Return the (X, Y) coordinate for the center point of the cell that contains the specified text.  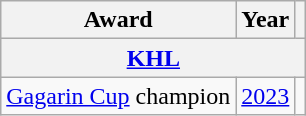
2023 (266, 96)
Gagarin Cup champion (118, 96)
Award (118, 20)
Year (266, 20)
KHL (154, 58)
